Determine the [X, Y] coordinate at the center of the cell enclosing the given text.  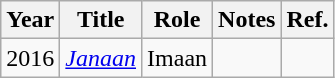
2016 [30, 58]
Year [30, 20]
Title [101, 20]
Janaan [101, 58]
Notes [247, 20]
Imaan [178, 58]
Role [178, 20]
Ref. [308, 20]
